For the text-containing cell, return its midpoint in (x, y) coordinate format. 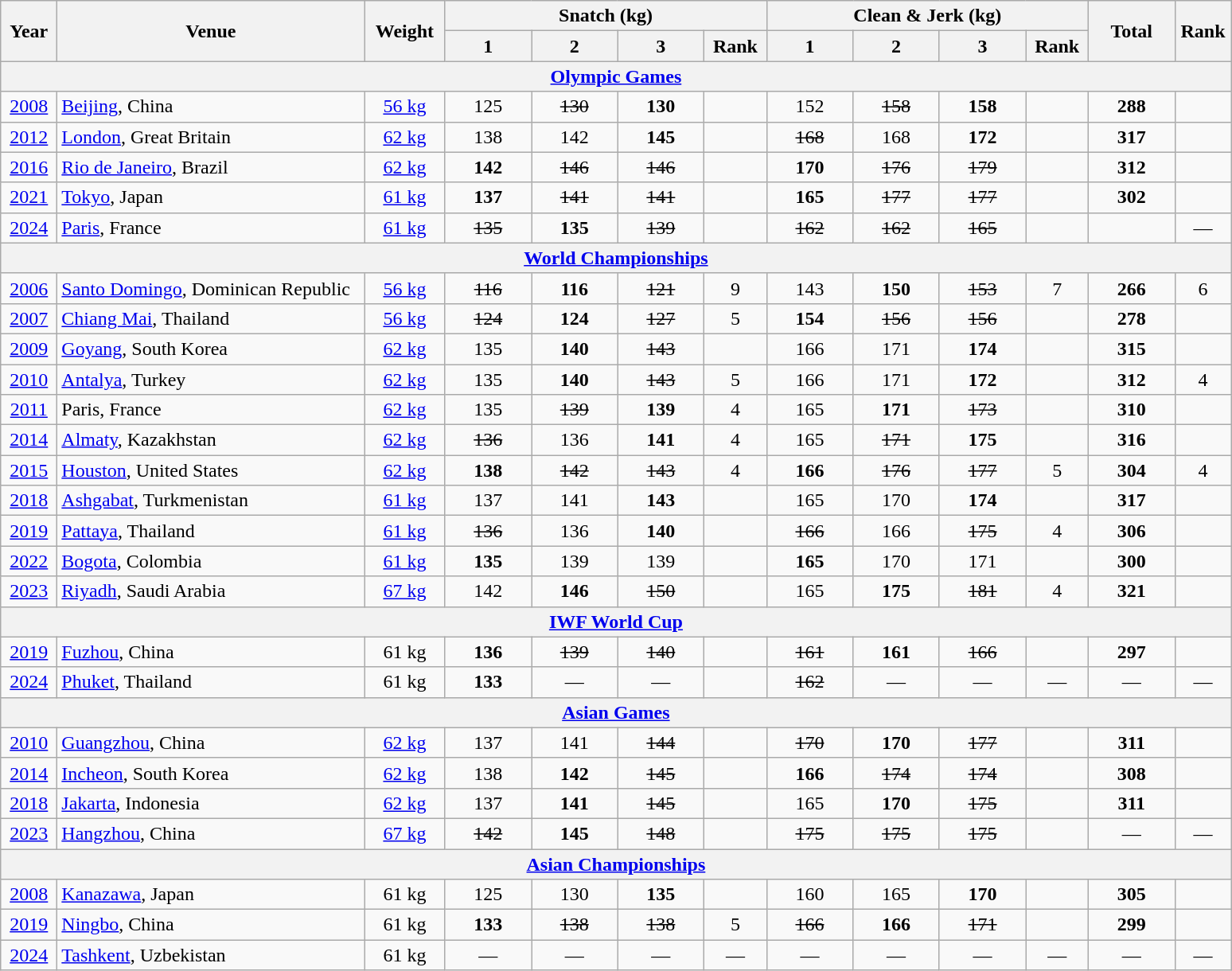
160 (810, 895)
306 (1132, 531)
2015 (29, 470)
Phuket, Thailand (211, 682)
152 (810, 107)
2009 (29, 349)
305 (1132, 895)
299 (1132, 925)
Venue (211, 31)
Fuzhou, China (211, 652)
Kanazawa, Japan (211, 895)
144 (661, 743)
321 (1132, 591)
127 (661, 318)
302 (1132, 197)
Santo Domingo, Dominican Republic (211, 288)
Asian Championships (616, 864)
315 (1132, 349)
2012 (29, 137)
Tashkent, Uzbekistan (211, 955)
173 (982, 410)
154 (810, 318)
Snatch (kg) (606, 16)
Bogota, Colombia (211, 561)
Riyadh, Saudi Arabia (211, 591)
Total (1132, 31)
Tokyo, Japan (211, 197)
Clean & Jerk (kg) (927, 16)
Pattaya, Thailand (211, 531)
Guangzhou, China (211, 743)
266 (1132, 288)
2016 (29, 167)
Chiang Mai, Thailand (211, 318)
316 (1132, 440)
Ningbo, China (211, 925)
Rio de Janeiro, Brazil (211, 167)
Year (29, 31)
2011 (29, 410)
179 (982, 167)
153 (982, 288)
288 (1132, 107)
Incheon, South Korea (211, 773)
2022 (29, 561)
2006 (29, 288)
304 (1132, 470)
IWF World Cup (616, 622)
Olympic Games (616, 76)
Antalya, Turkey (211, 380)
Beijing, China (211, 107)
Hangzhou, China (211, 833)
Weight (404, 31)
121 (661, 288)
308 (1132, 773)
278 (1132, 318)
6 (1203, 288)
London, Great Britain (211, 137)
Asian Games (616, 712)
2007 (29, 318)
9 (735, 288)
7 (1057, 288)
Goyang, South Korea (211, 349)
181 (982, 591)
2021 (29, 197)
Jakarta, Indonesia (211, 803)
148 (661, 833)
Almaty, Kazakhstan (211, 440)
Ashgabat, Turkmenistan (211, 501)
Houston, United States (211, 470)
297 (1132, 652)
310 (1132, 410)
World Championships (616, 258)
300 (1132, 561)
